Find where the given text appears and provide that cell's center as [X, Y] coordinate. 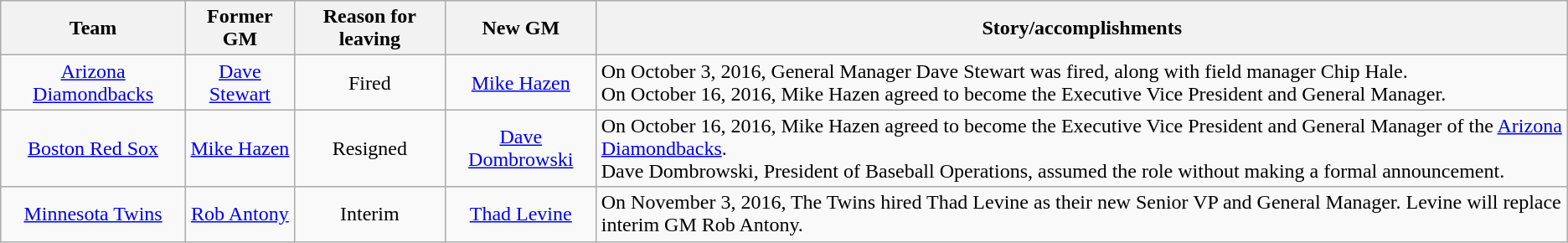
Thad Levine [521, 215]
Former GM [240, 28]
On November 3, 2016, The Twins hired Thad Levine as their new Senior VP and General Manager. Levine will replace interim GM Rob Antony. [1082, 215]
Story/accomplishments [1082, 28]
Minnesota Twins [94, 215]
New GM [521, 28]
Rob Antony [240, 215]
Arizona Diamondbacks [94, 82]
Reason for leaving [369, 28]
Boston Red Sox [94, 148]
Fired [369, 82]
Interim [369, 215]
Team [94, 28]
Dave Dombrowski [521, 148]
Dave Stewart [240, 82]
Resigned [369, 148]
